For the text-containing cell, return its midpoint in [X, Y] coordinate format. 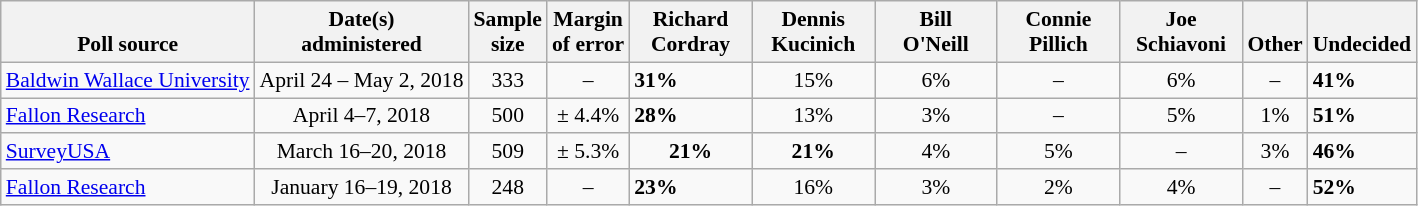
500 [508, 116]
Undecided [1362, 32]
Poll source [128, 32]
JoeSchiavoni [1182, 32]
28% [690, 116]
January 16–19, 2018 [362, 187]
52% [1362, 187]
248 [508, 187]
13% [814, 116]
16% [814, 187]
Date(s)administered [362, 32]
333 [508, 80]
2% [1058, 187]
1% [1274, 116]
Marginof error [588, 32]
46% [1362, 152]
April 24 – May 2, 2018 [362, 80]
March 16–20, 2018 [362, 152]
41% [1362, 80]
Baldwin Wallace University [128, 80]
± 4.4% [588, 116]
31% [690, 80]
SurveyUSA [128, 152]
DennisKucinich [814, 32]
Samplesize [508, 32]
± 5.3% [588, 152]
15% [814, 80]
509 [508, 152]
51% [1362, 116]
23% [690, 187]
RichardCordray [690, 32]
ConniePillich [1058, 32]
Other [1274, 32]
BillO'Neill [936, 32]
April 4–7, 2018 [362, 116]
